Return the (X, Y) coordinate for the center point of the cell that contains the specified text.  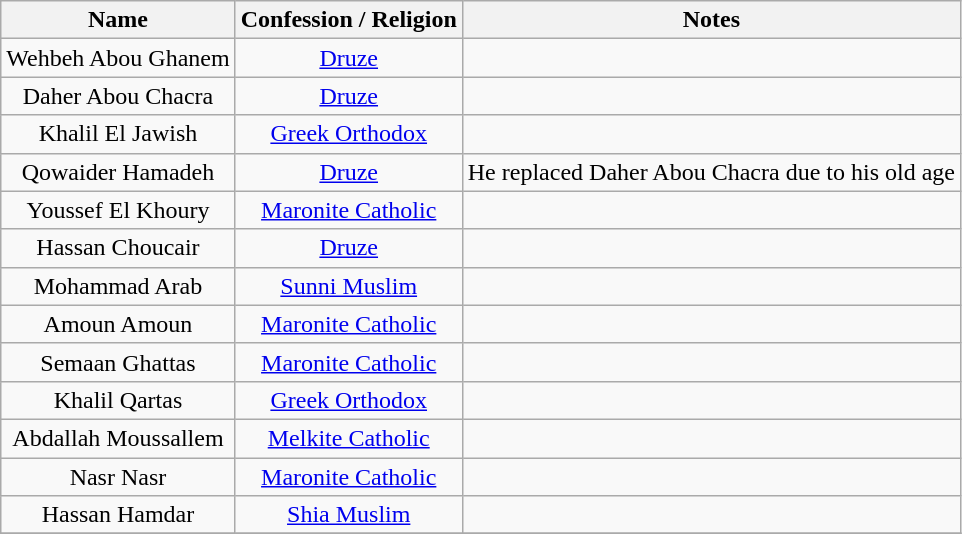
Nasr Nasr (118, 477)
Shia Muslim (348, 515)
Semaan Ghattas (118, 362)
Confession / Religion (348, 20)
Khalil Qartas (118, 400)
Daher Abou Chacra (118, 96)
He replaced Daher Abou Chacra due to his old age (711, 172)
Name (118, 20)
Wehbeh Abou Ghanem (118, 58)
Hassan Hamdar (118, 515)
Melkite Catholic (348, 438)
Hassan Choucair (118, 248)
Mohammad Arab (118, 286)
Notes (711, 20)
Qowaider Hamadeh (118, 172)
Sunni Muslim (348, 286)
Amoun Amoun (118, 324)
Khalil El Jawish (118, 134)
Abdallah Moussallem (118, 438)
Youssef El Khoury (118, 210)
